Provide the [x, y] coordinate of the cell's center where the given text is located.  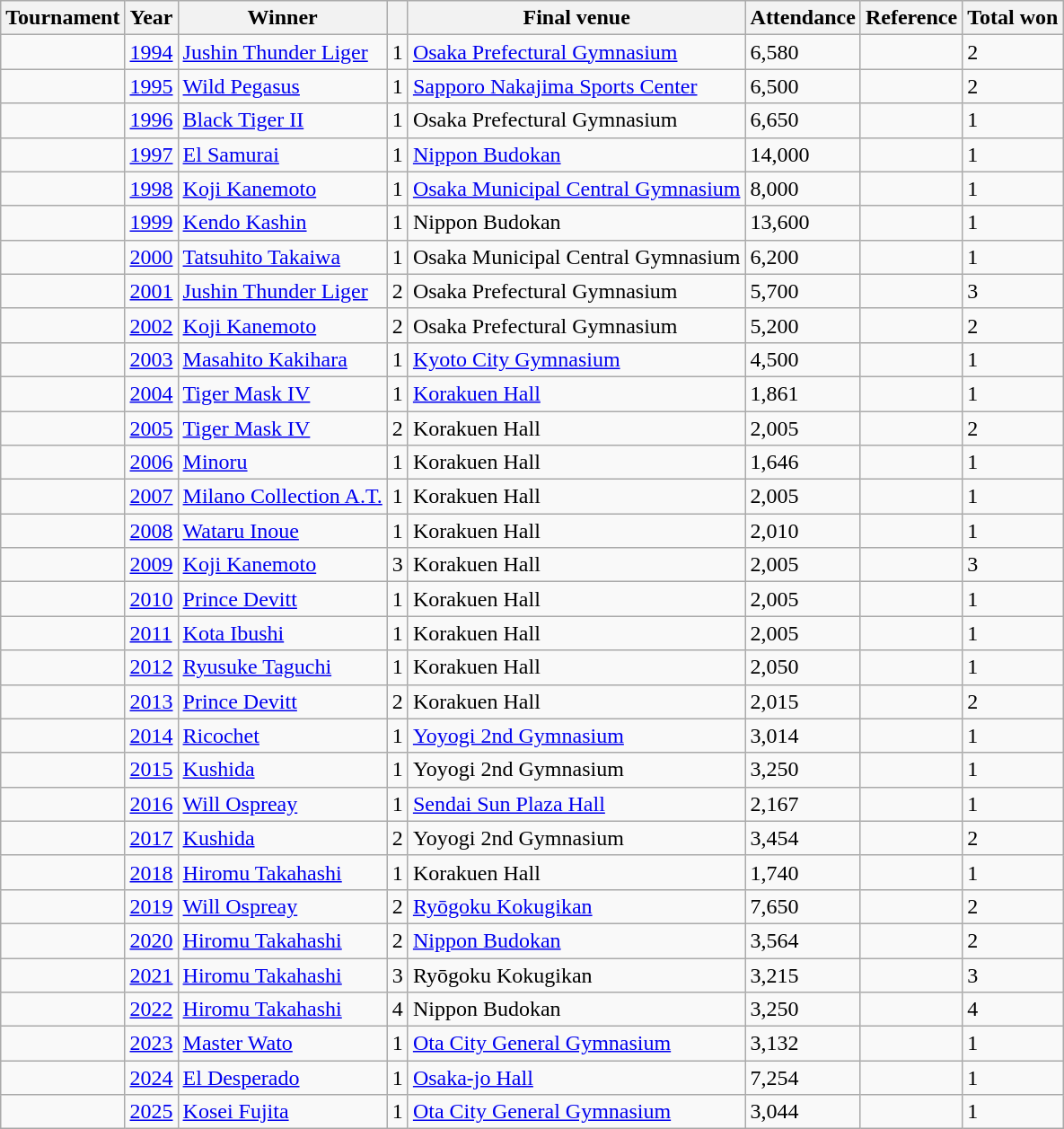
Masahito Kakihara [282, 359]
7,254 [803, 1078]
Final venue [576, 18]
1998 [151, 189]
1,740 [803, 872]
1995 [151, 86]
Wataru Inoue [282, 531]
Reference [910, 18]
Attendance [803, 18]
3,132 [803, 1044]
5,700 [803, 291]
14,000 [803, 154]
2,010 [803, 531]
Winner [282, 18]
2008 [151, 531]
Osaka-jo Hall [576, 1078]
2004 [151, 393]
6,500 [803, 86]
6,580 [803, 52]
2009 [151, 565]
1,861 [803, 393]
5,200 [803, 325]
1999 [151, 223]
2016 [151, 804]
El Samurai [282, 154]
2024 [151, 1078]
4,500 [803, 359]
2022 [151, 1010]
2015 [151, 770]
3,014 [803, 736]
3,215 [803, 975]
Sapporo Nakajima Sports Center [576, 86]
Master Wato [282, 1044]
2014 [151, 736]
Minoru [282, 463]
Kota Ibushi [282, 633]
Ricochet [282, 736]
1,646 [803, 463]
2012 [151, 667]
Kendo Kashin [282, 223]
Kyoto City Gymnasium [576, 359]
2006 [151, 463]
6,200 [803, 257]
Kosei Fujita [282, 1112]
2001 [151, 291]
1994 [151, 52]
2010 [151, 599]
3,564 [803, 940]
Wild Pegasus [282, 86]
Black Tiger II [282, 120]
2021 [151, 975]
2018 [151, 872]
2023 [151, 1044]
2013 [151, 701]
7,650 [803, 906]
Tournament [63, 18]
2,050 [803, 667]
1996 [151, 120]
Year [151, 18]
El Desperado [282, 1078]
Milano Collection A.T. [282, 497]
Tatsuhito Takaiwa [282, 257]
2003 [151, 359]
Sendai Sun Plaza Hall [576, 804]
2,015 [803, 701]
2020 [151, 940]
2007 [151, 497]
8,000 [803, 189]
2025 [151, 1112]
2017 [151, 838]
Ryusuke Taguchi [282, 667]
2000 [151, 257]
2,167 [803, 804]
6,650 [803, 120]
2019 [151, 906]
3,454 [803, 838]
1997 [151, 154]
2002 [151, 325]
13,600 [803, 223]
2005 [151, 428]
Total won [1013, 18]
3,044 [803, 1112]
2011 [151, 633]
